Return the (X, Y) coordinate for the center point of the cell that contains the specified text.  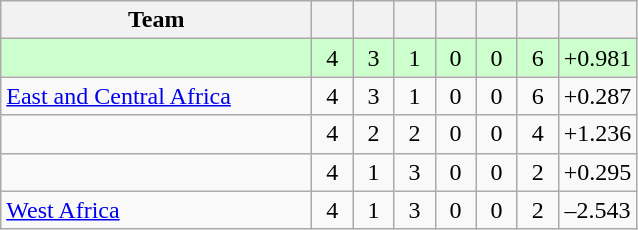
+1.236 (598, 134)
Team (156, 20)
+0.981 (598, 58)
+0.287 (598, 96)
East and Central Africa (156, 96)
+0.295 (598, 172)
–2.543 (598, 210)
West Africa (156, 210)
